From the cell containing the given text, extract its center point as [X, Y] coordinate. 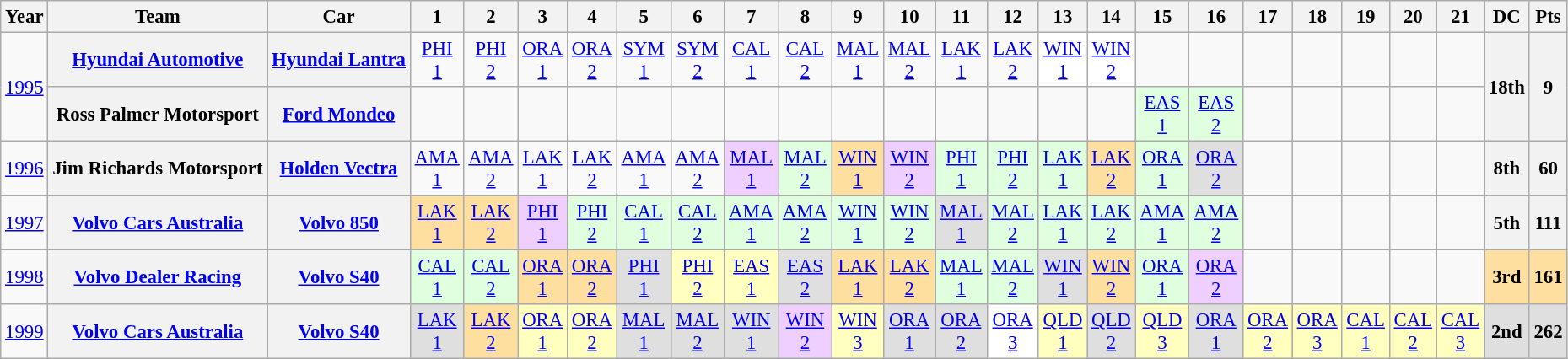
12 [1012, 17]
Jim Richards Motorsport [158, 169]
Ford Mondeo [339, 115]
Hyundai Lantra [339, 61]
1997 [24, 222]
1995 [24, 88]
DC [1507, 17]
7 [752, 17]
Holden Vectra [339, 169]
Year [24, 17]
Ross Palmer Motorsport [158, 115]
19 [1366, 17]
5th [1507, 222]
Volvo 850 [339, 222]
8 [806, 17]
60 [1549, 169]
Volvo S40 [339, 278]
21 [1460, 17]
2 [491, 17]
16 [1216, 17]
8th [1507, 169]
1 [437, 17]
20 [1413, 17]
15 [1162, 17]
17 [1269, 17]
1996 [24, 169]
18 [1317, 17]
Pts [1549, 17]
3rd [1507, 278]
Hyundai Automotive [158, 61]
Volvo Cars Australia [158, 222]
3 [543, 17]
18th [1507, 88]
SYM2 [698, 61]
111 [1549, 222]
Car [339, 17]
SYM1 [644, 61]
Volvo Dealer Racing [158, 278]
4 [592, 17]
Team [158, 17]
6 [698, 17]
1998 [24, 278]
14 [1112, 17]
11 [962, 17]
13 [1063, 17]
10 [909, 17]
5 [644, 17]
161 [1549, 278]
